Capture the cell that displays the provided text and extract its [X, Y] central coordinate. 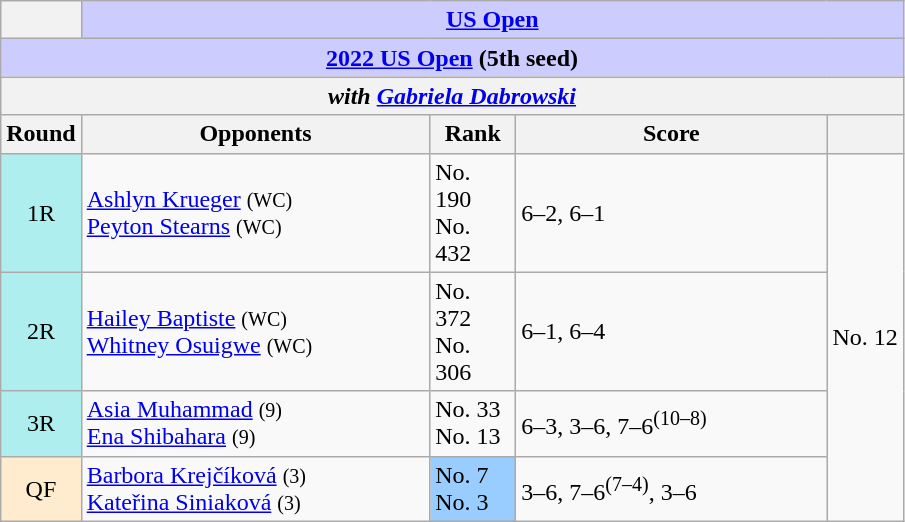
6–2, 6–1 [672, 212]
Rank [473, 134]
3–6, 7–6(7–4), 3–6 [672, 488]
No. 12 [865, 337]
Ashlyn Krueger (WC) Peyton Stearns (WC) [256, 212]
2022 US Open (5th seed) [452, 58]
Opponents [256, 134]
Hailey Baptiste (WC) Whitney Osuigwe (WC) [256, 332]
with Gabriela Dabrowski [452, 96]
Asia Muhammad (9) Ena Shibahara (9) [256, 424]
2R [41, 332]
Barbora Krejčíková (3) Kateřina Siniaková (3) [256, 488]
No. 190No. 432 [473, 212]
US Open [492, 20]
6–1, 6–4 [672, 332]
1R [41, 212]
6–3, 3–6, 7–6(10–8) [672, 424]
No. 33No. 13 [473, 424]
QF [41, 488]
No. 372No. 306 [473, 332]
3R [41, 424]
Round [41, 134]
Score [672, 134]
No. 7No. 3 [473, 488]
